Scan for the cell matching the given text and deliver its (x, y) coordinate at center. 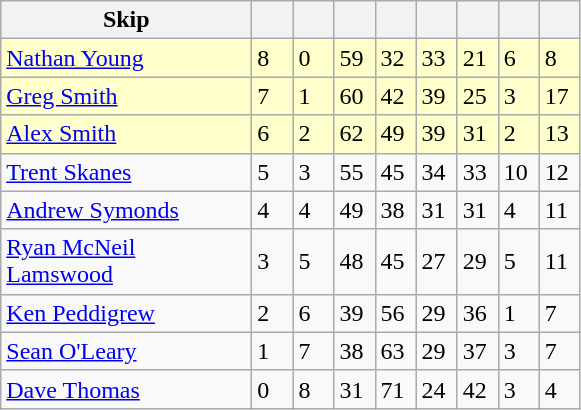
56 (396, 313)
12 (560, 172)
36 (478, 313)
10 (518, 172)
34 (436, 172)
24 (436, 389)
55 (354, 172)
Dave Thomas (126, 389)
Ken Peddigrew (126, 313)
62 (354, 134)
Nathan Young (126, 58)
Skip (126, 20)
Ryan McNeil Lamswood (126, 262)
Andrew Symonds (126, 210)
13 (560, 134)
32 (396, 58)
Greg Smith (126, 96)
27 (436, 262)
60 (354, 96)
21 (478, 58)
Sean O'Leary (126, 351)
Trent Skanes (126, 172)
25 (478, 96)
63 (396, 351)
17 (560, 96)
37 (478, 351)
59 (354, 58)
Alex Smith (126, 134)
48 (354, 262)
71 (396, 389)
